Identify which cell holds the provided text, then report its (X, Y) central coordinate. 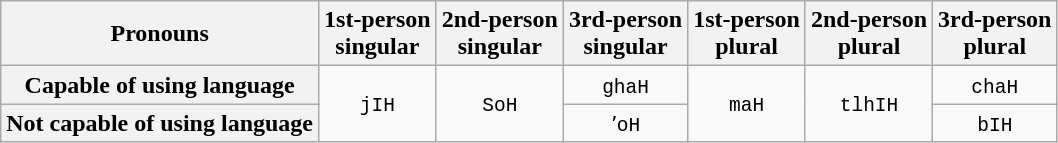
1st-personplural (747, 34)
3rd-personsingular (625, 34)
Pronouns (160, 34)
2nd-personplural (868, 34)
chaH (995, 85)
2nd-personsingular (500, 34)
3rd-personplural (995, 34)
ʼoH (625, 123)
1st-personsingular (378, 34)
maH (747, 104)
SoH (500, 104)
ghaH (625, 85)
tlhIH (868, 104)
bIH (995, 123)
jIH (378, 104)
Not capable of using language (160, 123)
Capable of using language (160, 85)
